Capture the cell that displays the provided text and extract its [X, Y] central coordinate. 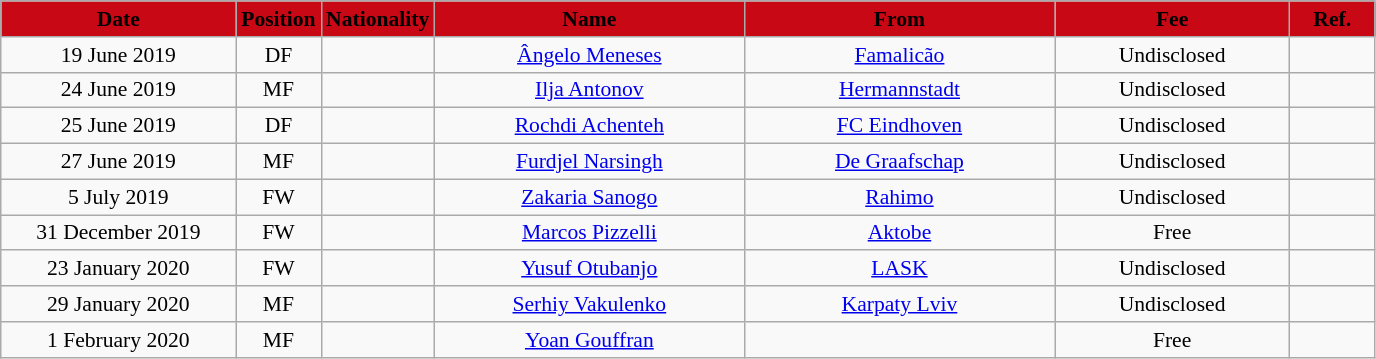
25 June 2019 [118, 126]
Zakaria Sanogo [589, 197]
Position [278, 19]
Furdjel Narsingh [589, 162]
Marcos Pizzelli [589, 233]
LASK [899, 269]
Ângelo Meneses [589, 55]
Hermannstadt [899, 90]
19 June 2019 [118, 55]
De Graafschap [899, 162]
Famalicão [899, 55]
Serhiy Vakulenko [589, 304]
Nationality [378, 19]
Ilja Antonov [589, 90]
Karpaty Lviv [899, 304]
31 December 2019 [118, 233]
23 January 2020 [118, 269]
Ref. [1332, 19]
5 July 2019 [118, 197]
27 June 2019 [118, 162]
Aktobe [899, 233]
Rochdi Achenteh [589, 126]
Yoan Gouffran [589, 340]
Date [118, 19]
1 February 2020 [118, 340]
Yusuf Otubanjo [589, 269]
24 June 2019 [118, 90]
Name [589, 19]
Fee [1172, 19]
29 January 2020 [118, 304]
FC Eindhoven [899, 126]
From [899, 19]
Rahimo [899, 197]
